Capture the cell that displays the provided text and extract its [X, Y] central coordinate. 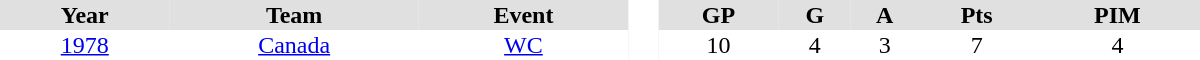
1978 [85, 45]
G [815, 15]
Canada [294, 45]
A [885, 15]
10 [718, 45]
GP [718, 15]
Team [294, 15]
Event [524, 15]
WC [524, 45]
Pts [976, 15]
PIM [1118, 15]
3 [885, 45]
Year [85, 15]
7 [976, 45]
